Return the (X, Y) coordinate for the center point of the cell that contains the specified text.  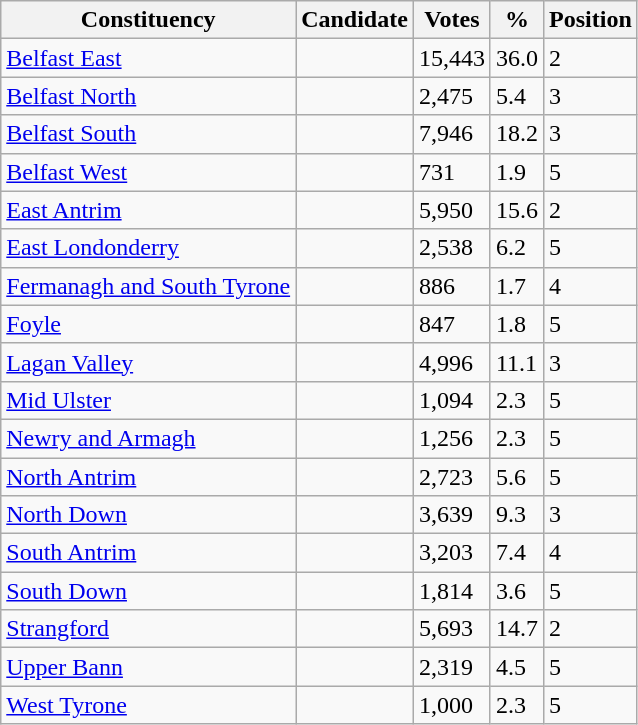
East Londonderry (148, 248)
1,000 (452, 705)
Belfast West (148, 172)
5.6 (516, 477)
5.4 (516, 96)
Votes (452, 20)
Newry and Armagh (148, 438)
731 (452, 172)
5,950 (452, 210)
2,319 (452, 667)
9.3 (516, 515)
15,443 (452, 58)
2,475 (452, 96)
3.6 (516, 591)
14.7 (516, 629)
Upper Bann (148, 667)
East Antrim (148, 210)
Belfast North (148, 96)
Foyle (148, 324)
6.2 (516, 248)
4.5 (516, 667)
4,996 (452, 362)
1,256 (452, 438)
5,693 (452, 629)
3,203 (452, 553)
1.9 (516, 172)
West Tyrone (148, 705)
15.6 (516, 210)
North Antrim (148, 477)
Belfast East (148, 58)
886 (452, 286)
Constituency (148, 20)
Fermanagh and South Tyrone (148, 286)
7,946 (452, 134)
7.4 (516, 553)
1.7 (516, 286)
Belfast South (148, 134)
Candidate (355, 20)
Position (591, 20)
18.2 (516, 134)
South Down (148, 591)
1,094 (452, 400)
Mid Ulster (148, 400)
Strangford (148, 629)
2,723 (452, 477)
1.8 (516, 324)
36.0 (516, 58)
North Down (148, 515)
847 (452, 324)
Lagan Valley (148, 362)
2,538 (452, 248)
11.1 (516, 362)
South Antrim (148, 553)
3,639 (452, 515)
% (516, 20)
1,814 (452, 591)
